Detect which cell encompasses the target text, then output its [X, Y] center coordinate. 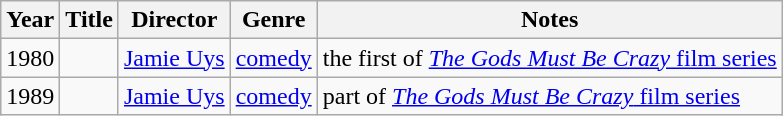
Title [90, 20]
Director [174, 20]
part of The Gods Must Be Crazy film series [550, 96]
Genre [274, 20]
1989 [30, 96]
the first of The Gods Must Be Crazy film series [550, 58]
Year [30, 20]
Notes [550, 20]
1980 [30, 58]
